Search for the cell housing the specified text and yield its [x, y] center coordinate. 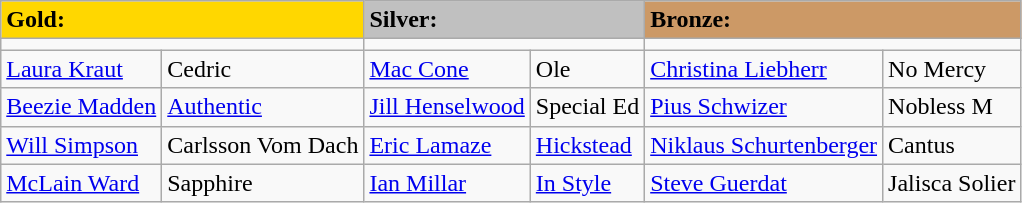
Mac Cone [447, 69]
Sapphire [263, 183]
Niklaus Schurtenberger [764, 145]
No Mercy [952, 69]
Special Ed [587, 107]
Ole [587, 69]
McLain Ward [82, 183]
Authentic [263, 107]
Silver: [504, 20]
Eric Lamaze [447, 145]
Carlsson Vom Dach [263, 145]
Will Simpson [82, 145]
Christina Liebherr [764, 69]
Jill Henselwood [447, 107]
In Style [587, 183]
Pius Schwizer [764, 107]
Jalisca Solier [952, 183]
Beezie Madden [82, 107]
Ian Millar [447, 183]
Nobless M [952, 107]
Cantus [952, 145]
Laura Kraut [82, 69]
Gold: [182, 20]
Cedric [263, 69]
Hickstead [587, 145]
Bronze: [833, 20]
Steve Guerdat [764, 183]
